Identify which cell holds the provided text, then report its [X, Y] central coordinate. 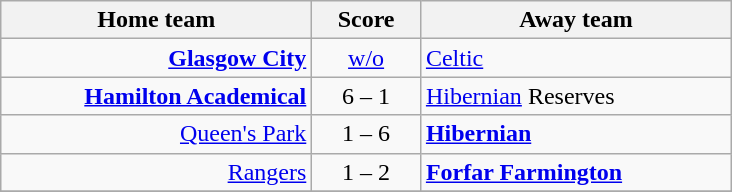
Queen's Park [156, 134]
Forfar Farmington [576, 172]
1 – 2 [366, 172]
Home team [156, 20]
Hamilton Academical [156, 96]
6 – 1 [366, 96]
Hibernian Reserves [576, 96]
w/o [366, 58]
1 – 6 [366, 134]
Rangers [156, 172]
Away team [576, 20]
Score [366, 20]
Celtic [576, 58]
Hibernian [576, 134]
Glasgow City [156, 58]
